Determine the (x, y) coordinate at the center of the cell enclosing the given text.  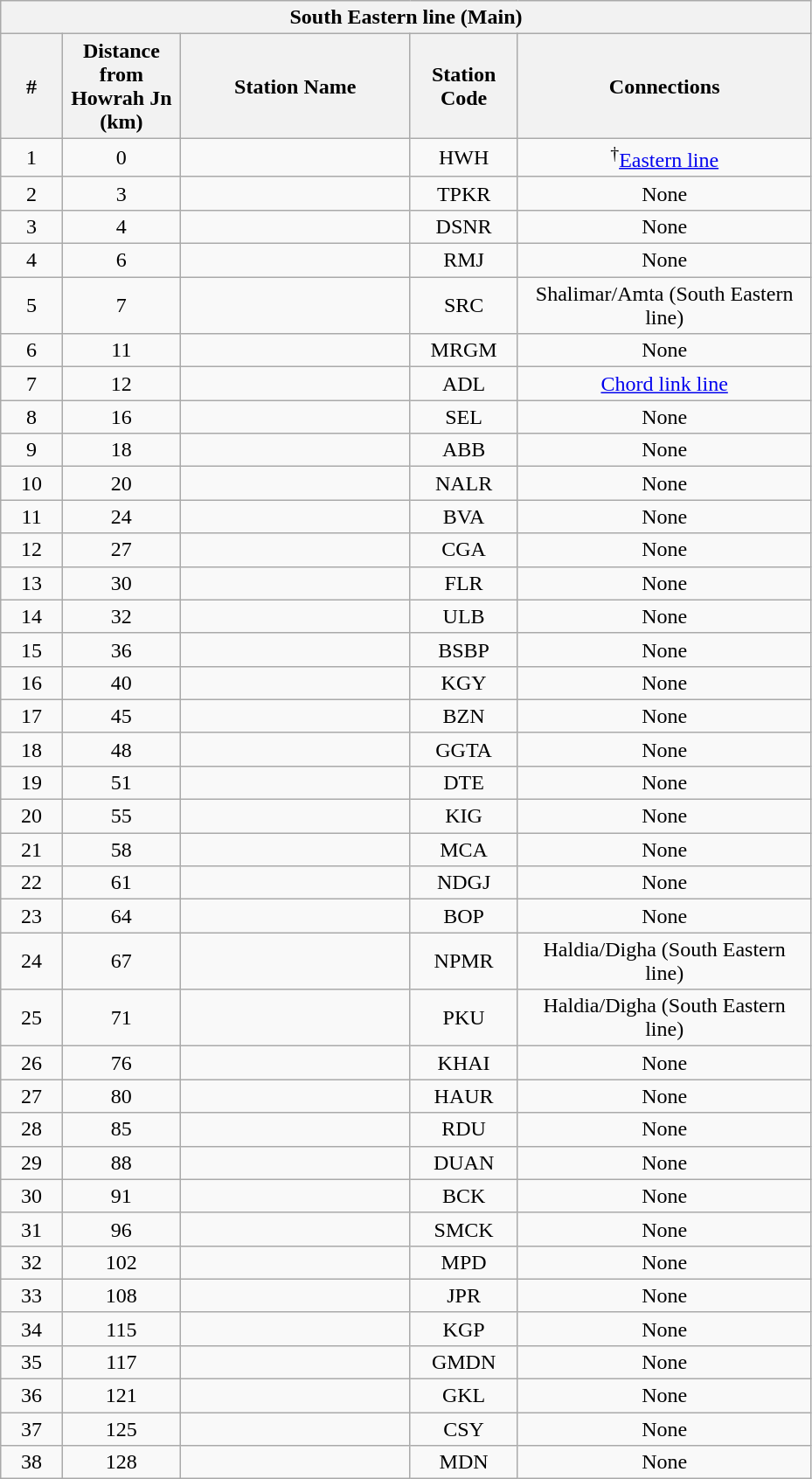
102 (122, 1262)
91 (122, 1196)
55 (122, 816)
Connections (664, 86)
JPR (463, 1295)
SEL (463, 417)
17 (31, 716)
Station Name (295, 86)
5 (31, 306)
34 (31, 1329)
KGY (463, 683)
TPKR (463, 193)
BSBP (463, 649)
SMCK (463, 1229)
BCK (463, 1196)
HWH (463, 157)
BVA (463, 517)
Distance from Howrah Jn (km) (122, 86)
ULB (463, 616)
RMJ (463, 260)
35 (31, 1362)
13 (31, 583)
Chord link line (664, 384)
PKU (463, 1017)
25 (31, 1017)
80 (122, 1096)
29 (31, 1163)
40 (122, 683)
ADL (463, 384)
NPMR (463, 962)
15 (31, 649)
MPD (463, 1262)
8 (31, 417)
88 (122, 1163)
ABB (463, 450)
SRC (463, 306)
38 (31, 1462)
64 (122, 916)
KHAI (463, 1063)
MCA (463, 850)
# (31, 86)
DTE (463, 782)
67 (122, 962)
GKL (463, 1396)
21 (31, 850)
96 (122, 1229)
71 (122, 1017)
CGA (463, 550)
KGP (463, 1329)
GGTA (463, 749)
2 (31, 193)
NDGJ (463, 883)
10 (31, 483)
58 (122, 850)
Station Code (463, 86)
128 (122, 1462)
48 (122, 749)
GMDN (463, 1362)
76 (122, 1063)
117 (122, 1362)
45 (122, 716)
HAUR (463, 1096)
CSY (463, 1429)
MDN (463, 1462)
28 (31, 1129)
108 (122, 1295)
KIG (463, 816)
125 (122, 1429)
33 (31, 1295)
RDU (463, 1129)
115 (122, 1329)
19 (31, 782)
†Eastern line (664, 157)
FLR (463, 583)
NALR (463, 483)
22 (31, 883)
61 (122, 883)
51 (122, 782)
1 (31, 157)
DUAN (463, 1163)
26 (31, 1063)
85 (122, 1129)
121 (122, 1396)
South Eastern line (Main) (406, 17)
BOP (463, 916)
9 (31, 450)
31 (31, 1229)
DSNR (463, 226)
0 (122, 157)
14 (31, 616)
23 (31, 916)
Shalimar/Amta (South Eastern line) (664, 306)
BZN (463, 716)
37 (31, 1429)
MRGM (463, 351)
